For the text-containing cell, return its midpoint in [X, Y] coordinate format. 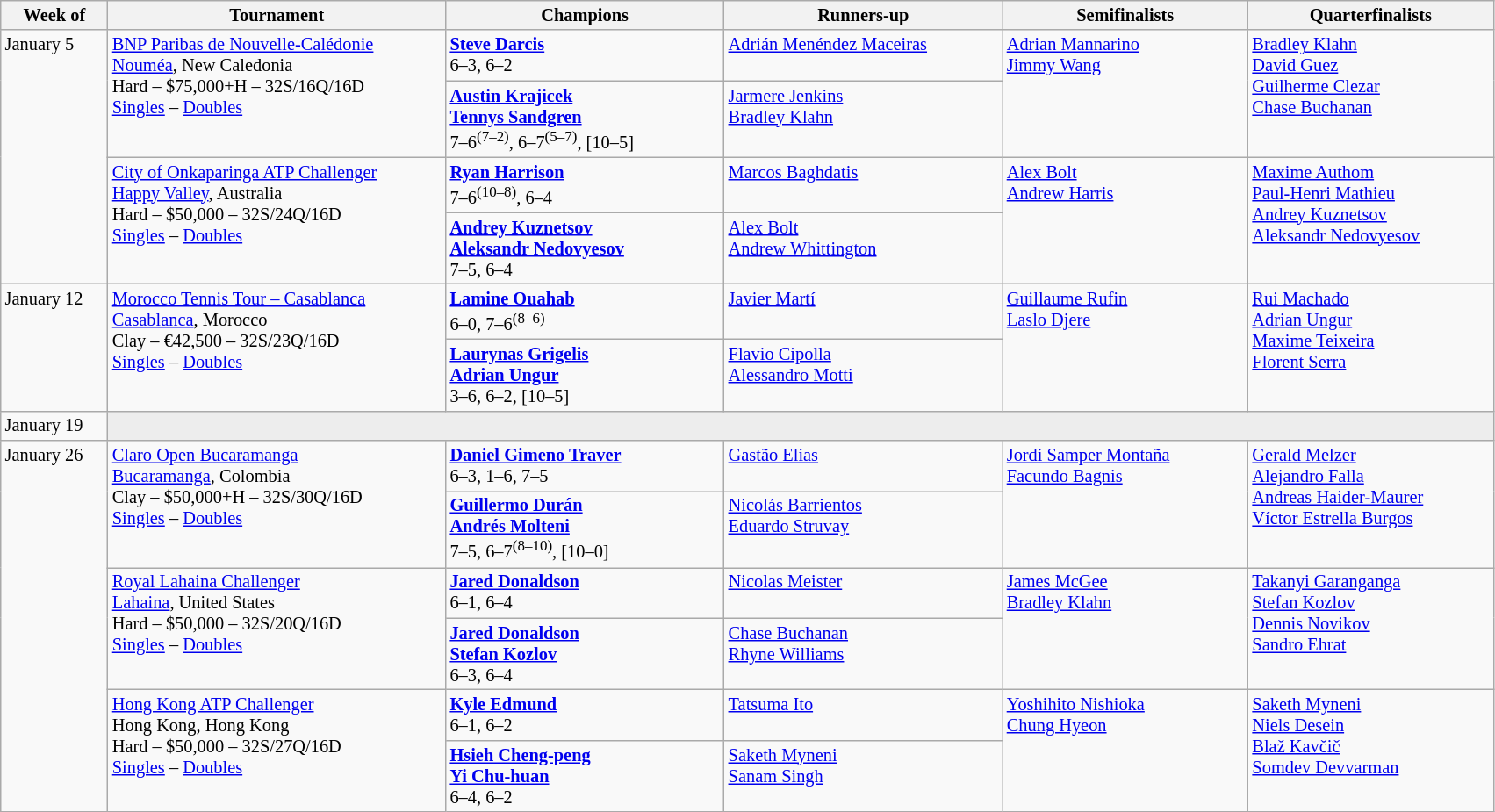
Rui Machado Adrian Ungur Maxime Teixeira Florent Serra [1371, 348]
James McGee Bradley Klahn [1125, 629]
Alex Bolt Andrew Whittington [864, 248]
Royal Lahaina ChallengerLahaina, United States Hard – $50,000 – 32S/20Q/16DSingles – Doubles [277, 629]
Quarterfinalists [1371, 15]
Saketh Myneni Sanam Singh [864, 776]
Kyle Edmund 6–1, 6–2 [585, 715]
City of Onkaparinga ATP ChallengerHappy Valley, Australia Hard – $50,000 – 32S/24Q/16DSingles – Doubles [277, 221]
Javier Martí [864, 311]
Ryan Harrison7–6(10–8), 6–4 [585, 184]
Nicolas Meister [864, 593]
January 5 [54, 156]
BNP Paribas de Nouvelle-CalédonieNouméa, New Caledonia Hard – $75,000+H – 32S/16Q/16DSingles – Doubles [277, 93]
January 19 [54, 426]
Guillermo Durán Andrés Molteni 7–5, 6–7(8–10), [10–0] [585, 528]
January 12 [54, 348]
Tournament [277, 15]
Flavio Cipolla Alessandro Motti [864, 375]
Claro Open BucaramangaBucaramanga, Colombia Clay – $50,000+H – 32S/30Q/16DSingles – Doubles [277, 504]
Yoshihito Nishioka Chung Hyeon [1125, 750]
Hsieh Cheng-peng Yi Chu-huan 6–4, 6–2 [585, 776]
Jared Donaldson 6–1, 6–4 [585, 593]
Semifinalists [1125, 15]
Runners-up [864, 15]
Austin Krajicek Tennys Sandgren 7–6(7–2), 6–7(5–7), [10–5] [585, 119]
Lamine Ouahab 6–0, 7–6(8–6) [585, 311]
Andrey Kuznetsov Aleksandr Nedovyesov 7–5, 6–4 [585, 248]
Alex Bolt Andrew Harris [1125, 221]
Saketh Myneni Niels Desein Blaž Kavčič Somdev Devvarman [1371, 750]
Adrián Menéndez Maceiras [864, 55]
Gerald Melzer Alejandro Falla Andreas Haider-Maurer Víctor Estrella Burgos [1371, 504]
January 26 [54, 625]
Takanyi Garanganga Stefan Kozlov Dennis Novikov Sandro Ehrat [1371, 629]
Guillaume Rufin Laslo Djere [1125, 348]
Chase Buchanan Rhyne Williams [864, 654]
Daniel Gimeno Traver 6–3, 1–6, 7–5 [585, 465]
Morocco Tennis Tour – CasablancaCasablanca, Morocco Clay – €42,500 – 32S/23Q/16DSingles – Doubles [277, 348]
Gastão Elias [864, 465]
Bradley Klahn David Guez Guilherme Clezar Chase Buchanan [1371, 93]
Week of [54, 15]
Champions [585, 15]
Jared Donaldson Stefan Kozlov 6–3, 6–4 [585, 654]
Jordi Samper Montaña Facundo Bagnis [1125, 504]
Hong Kong ATP ChallengerHong Kong, Hong Kong Hard – $50,000 – 32S/27Q/16DSingles – Doubles [277, 750]
Steve Darcis 6–3, 6–2 [585, 55]
Maxime Authom Paul-Henri Mathieu Andrey Kuznetsov Aleksandr Nedovyesov [1371, 221]
Laurynas Grigelis Adrian Ungur 3–6, 6–2, [10–5] [585, 375]
Nicolás Barrientos Eduardo Struvay [864, 528]
Marcos Baghdatis [864, 184]
Jarmere Jenkins Bradley Klahn [864, 119]
Tatsuma Ito [864, 715]
Adrian Mannarino Jimmy Wang [1125, 93]
